Provide the [X, Y] coordinate of the cell's center where the given text is located.  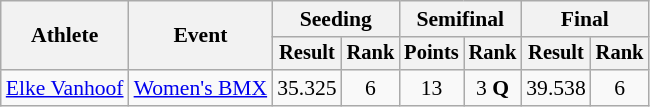
Elke Vanhoof [65, 88]
Women's BMX [201, 88]
Semifinal [460, 19]
35.325 [306, 88]
3 Q [493, 88]
Event [201, 36]
Final [584, 19]
13 [431, 88]
Seeding [336, 19]
Athlete [65, 36]
Points [431, 54]
39.538 [556, 88]
